Return (X, Y) of the center of cell containing provided text 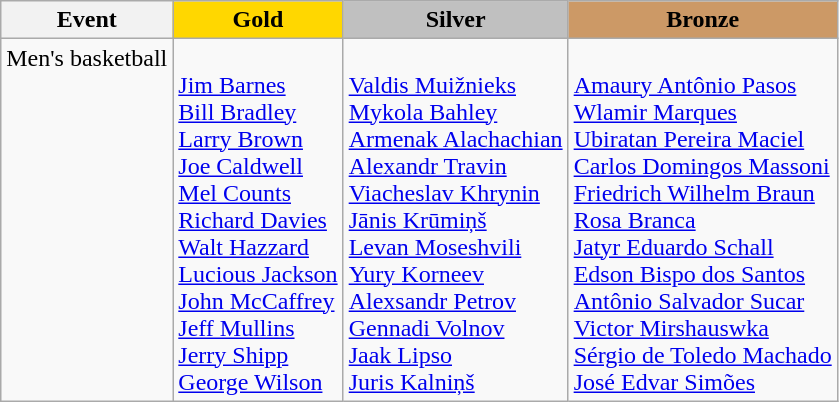
Bronze (702, 20)
Gold (258, 20)
Men's basketball (87, 220)
Event (87, 20)
Jim BarnesBill BradleyLarry BrownJoe CaldwellMel CountsRichard DaviesWalt HazzardLucious JacksonJohn McCaffreyJeff MullinsJerry ShippGeorge Wilson (258, 220)
Silver (456, 20)
